Find where the given text appears and provide that cell's center as (x, y) coordinate. 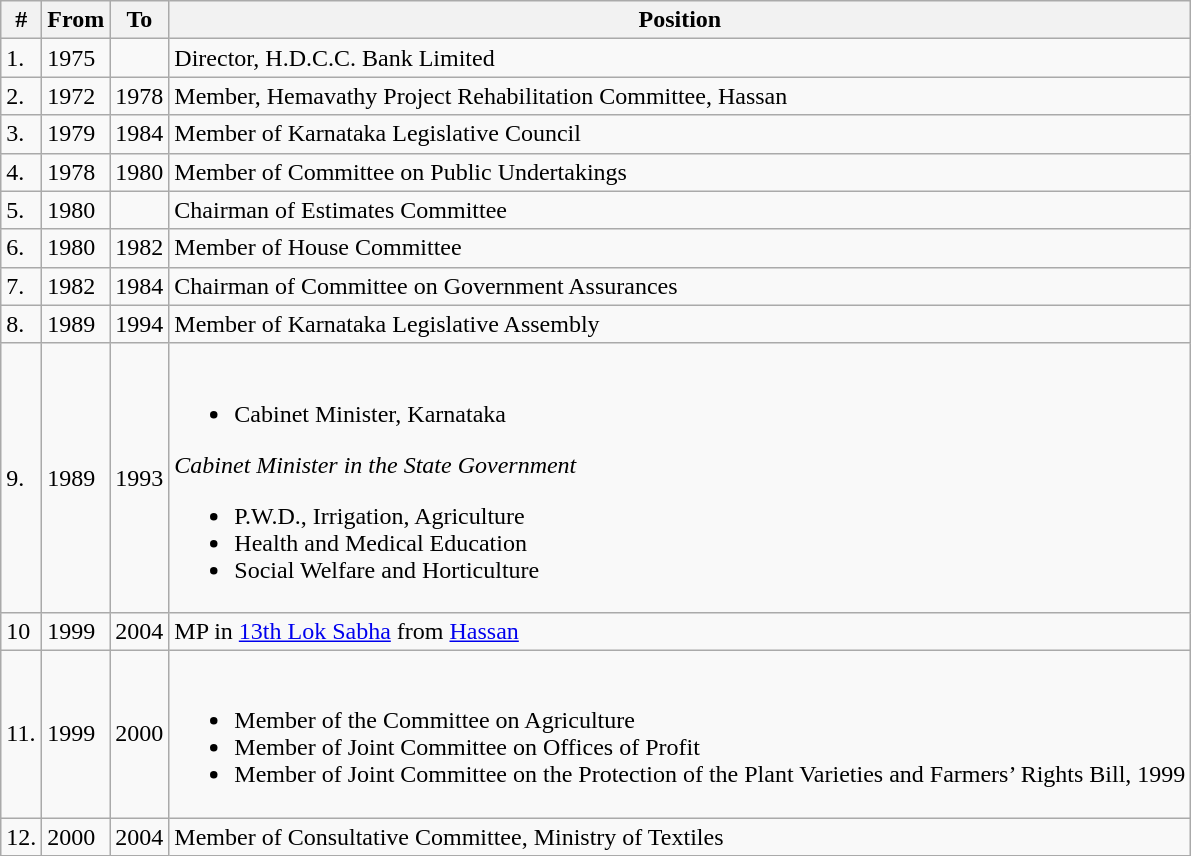
3. (22, 134)
Director, H.D.C.C. Bank Limited (680, 58)
Member of Consultative Committee, Ministry of Textiles (680, 837)
1993 (140, 478)
5. (22, 210)
# (22, 20)
To (140, 20)
Member, Hemavathy Project Rehabilitation Committee, Hassan (680, 96)
MP in 13th Lok Sabha from Hassan (680, 631)
1979 (76, 134)
Chairman of Estimates Committee (680, 210)
11. (22, 734)
10 (22, 631)
6. (22, 248)
2. (22, 96)
1. (22, 58)
8. (22, 324)
1975 (76, 58)
Position (680, 20)
From (76, 20)
Chairman of Committee on Government Assurances (680, 286)
1972 (76, 96)
Member of Committee on Public Undertakings (680, 172)
Member of Karnataka Legislative Assembly (680, 324)
1994 (140, 324)
4. (22, 172)
Member of Karnataka Legislative Council (680, 134)
7. (22, 286)
9. (22, 478)
12. (22, 837)
Member of House Committee (680, 248)
